Find where the given text appears and provide that cell's center as (x, y) coordinate. 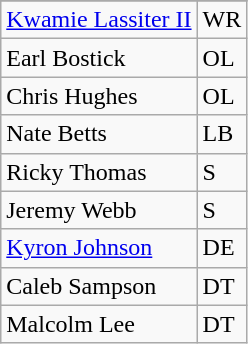
Earl Bostick (99, 58)
Nate Betts (99, 134)
Jeremy Webb (99, 210)
WR (222, 20)
Malcolm Lee (99, 324)
DE (222, 248)
LB (222, 134)
Ricky Thomas (99, 172)
Kwamie Lassiter II (99, 20)
Caleb Sampson (99, 286)
Chris Hughes (99, 96)
Kyron Johnson (99, 248)
